Pinpoint the cell where the given text exists, returning its (x, y) midpoint coordinate. 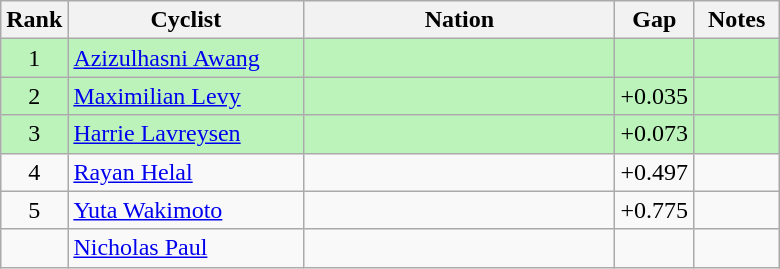
3 (34, 134)
+0.073 (654, 134)
Nation (460, 20)
Yuta Wakimoto (186, 210)
1 (34, 58)
4 (34, 172)
+0.035 (654, 96)
Cyclist (186, 20)
Rank (34, 20)
5 (34, 210)
Maximilian Levy (186, 96)
Harrie Lavreysen (186, 134)
Nicholas Paul (186, 248)
+0.775 (654, 210)
Azizulhasni Awang (186, 58)
+0.497 (654, 172)
2 (34, 96)
Notes (737, 20)
Rayan Helal (186, 172)
Gap (654, 20)
